Identify which cell holds the provided text, then report its (X, Y) central coordinate. 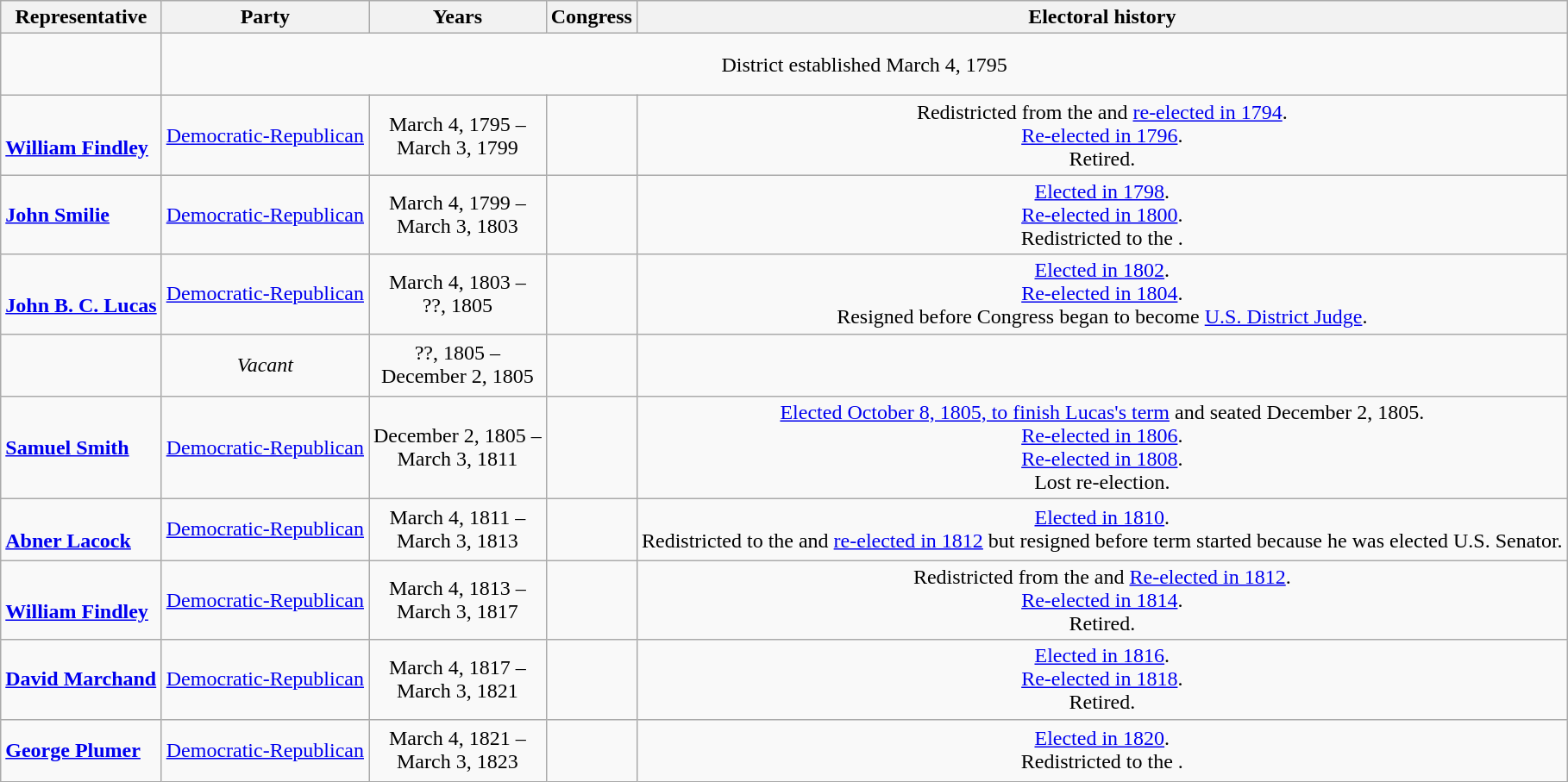
George Plumer (81, 750)
Electoral history (1102, 17)
Samuel Smith (81, 447)
March 4, 1813 –March 3, 1817 (458, 600)
Elected in 1816.Re-elected in 1818.Retired. (1102, 679)
Elected October 8, 1805, to finish Lucas's term and seated December 2, 1805.Re-elected in 1806.Re-elected in 1808.Lost re-election. (1102, 447)
David Marchand (81, 679)
Elected in 1810.Redistricted to the and re-elected in 1812 but resigned before term started because he was elected U.S. Senator. (1102, 529)
John B. C. Lucas (81, 294)
March 4, 1821 –March 3, 1823 (458, 750)
Vacant (265, 365)
Redistricted from the and Re-elected in 1812.Re-elected in 1814.Retired. (1102, 600)
Party (265, 17)
Congress (592, 17)
Elected in 1798.Re-elected in 1800.Redistricted to the . (1102, 215)
March 4, 1795 –March 3, 1799 (458, 135)
Elected in 1802.Re-elected in 1804.Resigned before Congress began to become U.S. District Judge. (1102, 294)
March 4, 1817 –March 3, 1821 (458, 679)
Representative (81, 17)
District established March 4, 1795 (864, 65)
March 4, 1811 –March 3, 1813 (458, 529)
December 2, 1805 –March 3, 1811 (458, 447)
John Smilie (81, 215)
March 4, 1803 –??, 1805 (458, 294)
??, 1805 –December 2, 1805 (458, 365)
Redistricted from the and re-elected in 1794.Re-elected in 1796.Retired. (1102, 135)
Elected in 1820.Redistricted to the . (1102, 750)
March 4, 1799 –March 3, 1803 (458, 215)
Abner Lacock (81, 529)
Years (458, 17)
